Identify which cell holds the provided text, then report its (X, Y) central coordinate. 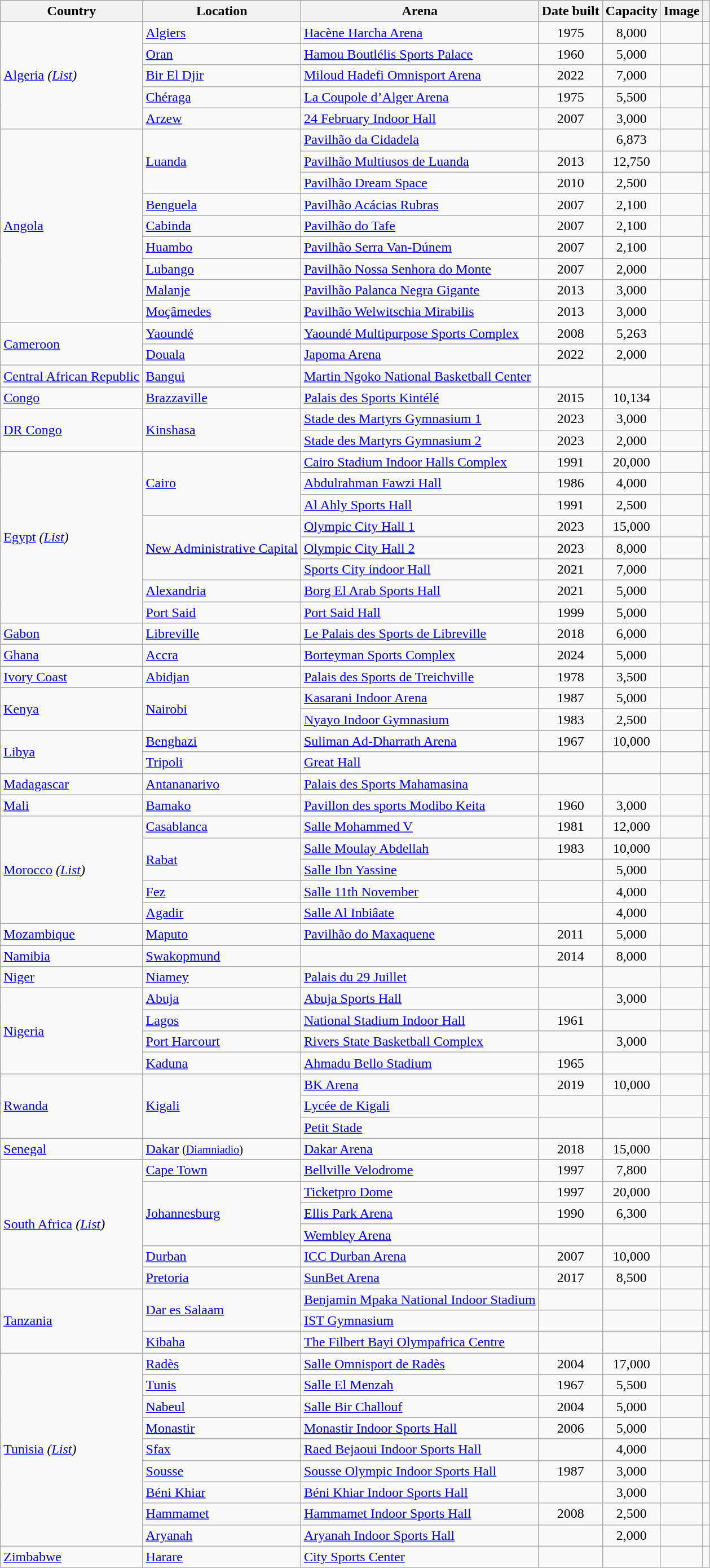
Salle Omnisport de Radès (420, 1364)
Dakar (Diamniadio) (222, 1149)
Sousse Olympic Indoor Sports Hall (420, 1471)
Port Said (222, 612)
Harare (222, 1557)
Nairobi (222, 709)
New Administrative Capital (222, 548)
Aryanah Indoor Sports Hall (420, 1535)
Moçâmedes (222, 312)
The Filbert Bayi Olympafrica Centre (420, 1342)
Borg El Arab Sports Hall (420, 591)
Salle Moulay Abdellah (420, 848)
Madagascar (72, 784)
Salle Mohammed V (420, 827)
Stade des Martyrs Gymnasium 2 (420, 441)
Raed Bejaoui Indoor Sports Hall (420, 1450)
BK Arena (420, 1085)
Stade des Martyrs Gymnasium 1 (420, 419)
Port Said Hall (420, 612)
Bamako (222, 805)
Image (681, 11)
Ellis Park Arena (420, 1213)
Bangui (222, 376)
Le Palais des Sports de Libreville (420, 634)
Palais des Sports de Treichville (420, 677)
Benghazi (222, 741)
Nabeul (222, 1407)
Brazzaville (222, 398)
Pavilhão Dream Space (420, 183)
Location (222, 11)
2015 (571, 398)
Pavilhão do Tafe (420, 226)
Rabat (222, 859)
La Coupole d’Alger Arena (420, 97)
1986 (571, 483)
Agadir (222, 913)
Pavilhão Welwitschia Mirabilis (420, 312)
Monastir (222, 1428)
Senegal (72, 1149)
2019 (571, 1085)
Tripoli (222, 763)
Béni Khiar (222, 1492)
Ticketpro Dome (420, 1192)
Suliman Ad-Dharrath Arena (420, 741)
Salle Al Inbiâate (420, 913)
12,000 (632, 827)
Tunis (222, 1385)
Hamou Boutlélis Sports Palace (420, 54)
Olympic City Hall 1 (420, 526)
Libya (72, 752)
Palais des Sports Kintélé (420, 398)
Martin Ngoko National Basketball Center (420, 376)
Abdulrahman Fawzi Hall (420, 483)
Pavilhão Nossa Senhora do Monte (420, 269)
Ivory Coast (72, 677)
Bellville Velodrome (420, 1170)
Algeria (List) (72, 76)
Maputo (222, 934)
Kibaha (222, 1342)
South Africa (List) (72, 1224)
Nigeria (72, 1031)
Accra (222, 655)
1999 (571, 612)
2011 (571, 934)
Rivers State Basketball Complex (420, 1042)
Japoma Arena (420, 355)
Durban (222, 1256)
Pavilhão da Cidadela (420, 140)
IST Gymnasium (420, 1321)
1990 (571, 1213)
Ahmadu Bello Stadium (420, 1063)
Tunisia (List) (72, 1450)
17,000 (632, 1364)
Salle Ibn Yassine (420, 870)
Benguela (222, 204)
Lagos (222, 1020)
Pretoria (222, 1278)
2017 (571, 1278)
DR Congo (72, 430)
Borteyman Sports Complex (420, 655)
Wembley Arena (420, 1235)
Kenya (72, 709)
Sousse (222, 1471)
City Sports Center (420, 1557)
Casablanca (222, 827)
Morocco (List) (72, 870)
7,800 (632, 1170)
Salle 11th November (420, 891)
Kaduna (222, 1063)
Yaoundé (222, 333)
Aryanah (222, 1535)
Olympic City Hall 2 (420, 548)
Mali (72, 805)
Benjamin Mpaka National Indoor Stadium (420, 1299)
Date built (571, 11)
1965 (571, 1063)
Alexandria (222, 591)
Malanje (222, 290)
2010 (571, 183)
Pavilhão do Maxaquene (420, 934)
Arena (420, 11)
Pavilhão Multiusos de Luanda (420, 161)
Luanda (222, 161)
3,500 (632, 677)
Country (72, 11)
Oran (222, 54)
Kinshasa (222, 430)
Abuja Sports Hall (420, 999)
Palais du 29 Juillet (420, 977)
Cape Town (222, 1170)
Hammamet (222, 1514)
Ghana (72, 655)
Salle Bir Challouf (420, 1407)
Gabon (72, 634)
Niamey (222, 977)
12,750 (632, 161)
Salle El Menzah (420, 1385)
Huambo (222, 247)
Namibia (72, 956)
Pavilhão Acácias Rubras (420, 204)
Chéraga (222, 97)
Sports City indoor Hall (420, 569)
Bir El Djir (222, 76)
Pavillon des sports Modibo Keita (420, 805)
Port Harcourt (222, 1042)
Palais des Sports Mahamasina (420, 784)
Abuja (222, 999)
Pavilhão Palanca Negra Gigante (420, 290)
Arzew (222, 118)
Kigali (222, 1106)
Abidjan (222, 677)
Cairo Stadium Indoor Halls Complex (420, 462)
Béni Khiar Indoor Sports Hall (420, 1492)
Radès (222, 1364)
Al Ahly Sports Hall (420, 505)
Cairo (222, 483)
SunBet Arena (420, 1278)
10,134 (632, 398)
Hacène Harcha Arena (420, 33)
6,000 (632, 634)
Lubango (222, 269)
Central African Republic (72, 376)
2006 (571, 1428)
Monastir Indoor Sports Hall (420, 1428)
Fez (222, 891)
National Stadium Indoor Hall (420, 1020)
6,873 (632, 140)
Rwanda (72, 1106)
Tanzania (72, 1320)
Pavilhão Serra Van-Dúnem (420, 247)
24 February Indoor Hall (420, 118)
Libreville (222, 634)
Lycée de Kigali (420, 1106)
6,300 (632, 1213)
Algiers (222, 33)
Yaoundé Multipurpose Sports Complex (420, 333)
Miloud Hadefi Omnisport Arena (420, 76)
Nyayo Indoor Gymnasium (420, 720)
Dakar Arena (420, 1149)
Egypt (List) (72, 537)
Sfax (222, 1450)
Cabinda (222, 226)
Swakopmund (222, 956)
Kasarani Indoor Arena (420, 698)
1961 (571, 1020)
Congo (72, 398)
Cameroon (72, 344)
2024 (571, 655)
5,263 (632, 333)
2014 (571, 956)
Antananarivo (222, 784)
Angola (72, 226)
Petit Stade (420, 1127)
ICC Durban Arena (420, 1256)
Mozambique (72, 934)
Zimbabwe (72, 1557)
Capacity (632, 11)
8,500 (632, 1278)
Hammamet Indoor Sports Hall (420, 1514)
1981 (571, 827)
1978 (571, 677)
Dar es Salaam (222, 1310)
Douala (222, 355)
Niger (72, 977)
Johannesburg (222, 1213)
Great Hall (420, 763)
